From the cell containing the given text, extract its center point as [X, Y] coordinate. 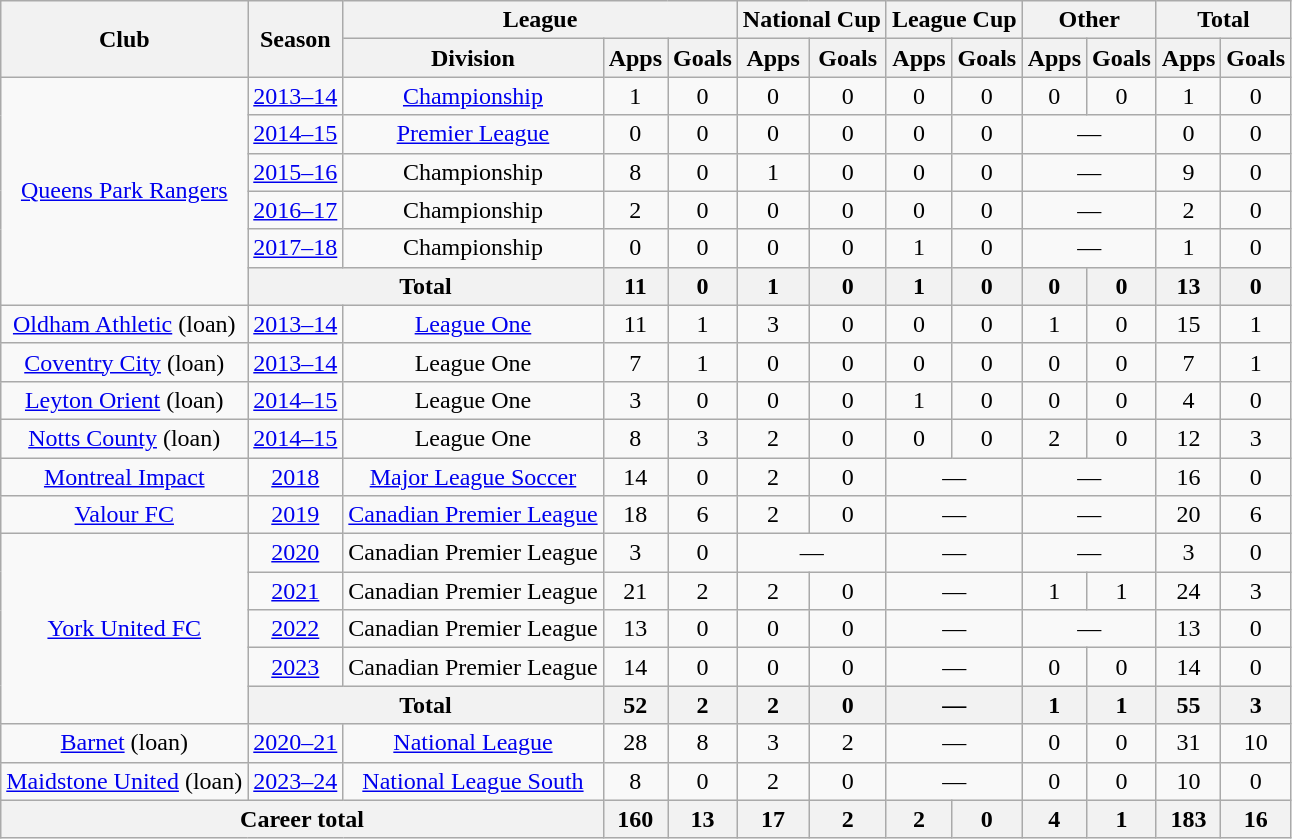
2023–24 [296, 781]
15 [1188, 324]
2020 [296, 553]
28 [635, 743]
Season [296, 39]
2023 [296, 667]
Other [1089, 20]
Montreal Impact [124, 477]
York United FC [124, 629]
2020–21 [296, 743]
League [540, 20]
17 [773, 819]
Major League Soccer [473, 477]
National Cup [812, 20]
National League [473, 743]
National League South [473, 781]
Premier League [473, 134]
2021 [296, 591]
Division [473, 58]
2016–17 [296, 210]
21 [635, 591]
Club [124, 39]
Oldham Athletic (loan) [124, 324]
Leyton Orient (loan) [124, 400]
Maidstone United (loan) [124, 781]
Career total [302, 819]
2015–16 [296, 172]
183 [1188, 819]
52 [635, 705]
Valour FC [124, 515]
20 [1188, 515]
24 [1188, 591]
League Cup [954, 20]
31 [1188, 743]
160 [635, 819]
Queens Park Rangers [124, 191]
Barnet (loan) [124, 743]
Coventry City (loan) [124, 362]
55 [1188, 705]
2019 [296, 515]
12 [1188, 438]
Notts County (loan) [124, 438]
9 [1188, 172]
2018 [296, 477]
2022 [296, 629]
2017–18 [296, 248]
18 [635, 515]
